Extract the (x, y) coordinate from the center of the cell holding the provided text.  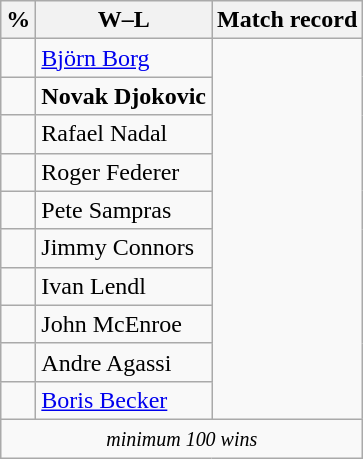
Boris Becker (124, 400)
Rafael Nadal (124, 134)
Pete Sampras (124, 210)
John McEnroe (124, 324)
Andre Agassi (124, 362)
Björn Borg (124, 58)
W–L (124, 20)
Novak Djokovic (124, 96)
Ivan Lendl (124, 286)
minimum 100 wins (182, 438)
% (18, 20)
Roger Federer (124, 172)
Match record (288, 20)
Jimmy Connors (124, 248)
